Search for the cell housing the specified text and yield its [X, Y] center coordinate. 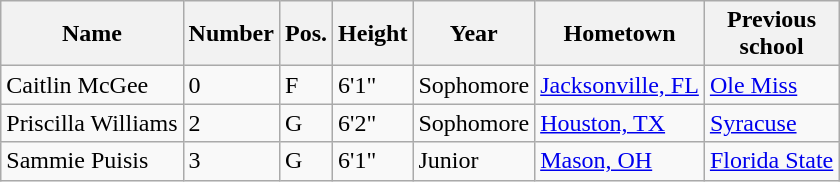
Houston, TX [620, 123]
Jacksonville, FL [620, 85]
6'2" [373, 123]
Height [373, 34]
Caitlin McGee [92, 85]
Previousschool [771, 34]
F [306, 85]
0 [231, 85]
Hometown [620, 34]
Year [474, 34]
Florida State [771, 161]
3 [231, 161]
Name [92, 34]
Sammie Puisis [92, 161]
Pos. [306, 34]
Mason, OH [620, 161]
Number [231, 34]
2 [231, 123]
Priscilla Williams [92, 123]
Syracuse [771, 123]
Ole Miss [771, 85]
Junior [474, 161]
